Find where the given text appears and provide that cell's center as (X, Y) coordinate. 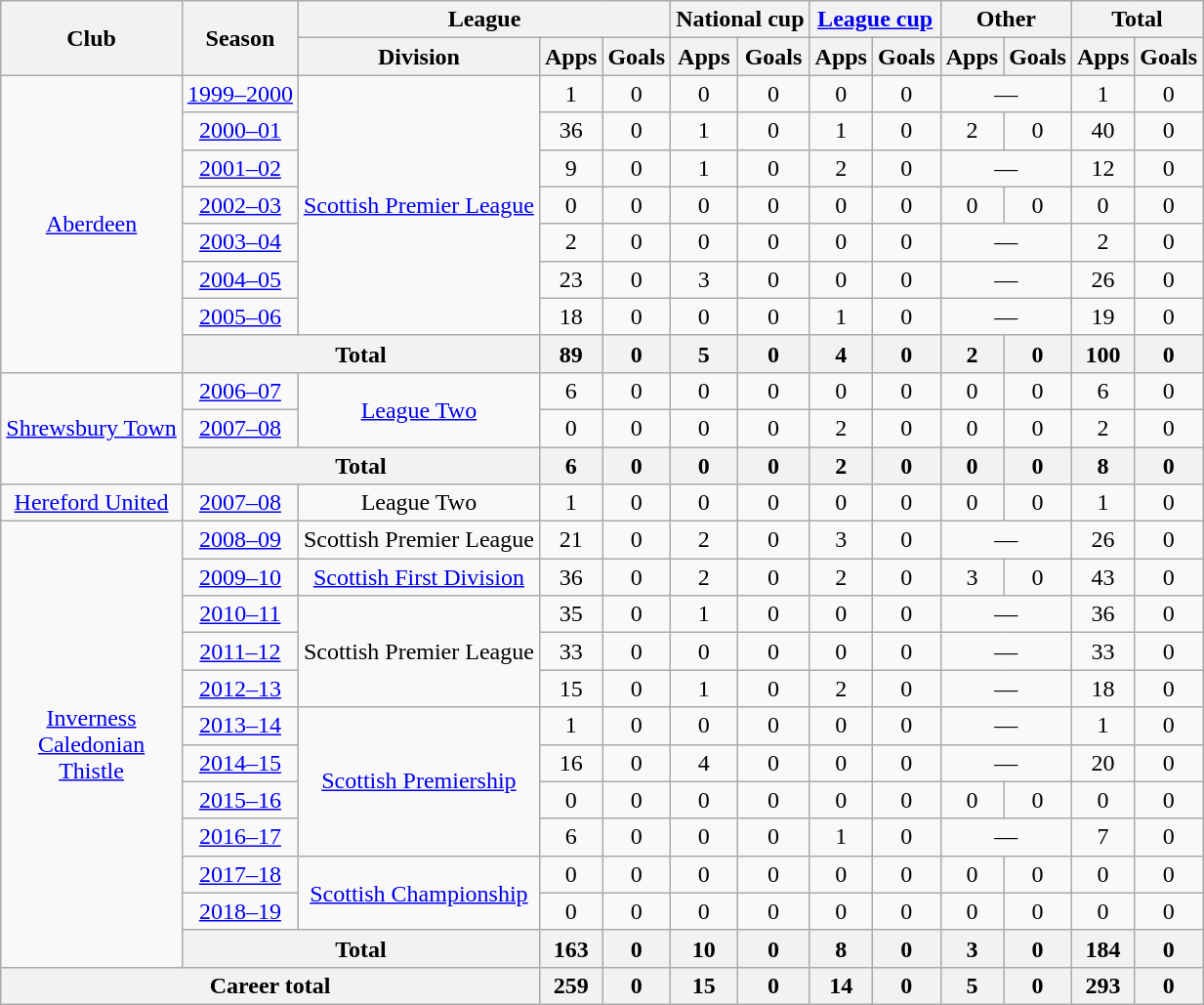
2001–02 (240, 168)
Aberdeen (92, 224)
2009–10 (240, 577)
43 (1102, 577)
2005–06 (240, 316)
12 (1102, 168)
2012–13 (240, 689)
Other (1006, 20)
Division (418, 57)
184 (1102, 948)
2003–04 (240, 242)
163 (570, 948)
35 (570, 614)
2010–11 (240, 614)
2015–16 (240, 800)
2008–09 (240, 540)
100 (1102, 354)
2011–12 (240, 651)
10 (704, 948)
2006–07 (240, 391)
2016–17 (240, 837)
89 (570, 354)
1999–2000 (240, 94)
16 (570, 763)
2004–05 (240, 279)
Career total (270, 985)
2013–14 (240, 726)
7 (1102, 837)
40 (1102, 131)
Scottish Championship (418, 893)
National cup (740, 20)
Scottish Premiership (418, 781)
InvernessCaledonianThistle (92, 744)
Club (92, 38)
2002–03 (240, 205)
293 (1102, 985)
2014–15 (240, 763)
2017–18 (240, 874)
Season (240, 38)
Shrewsbury Town (92, 428)
9 (570, 168)
League cup (875, 20)
19 (1102, 316)
20 (1102, 763)
14 (841, 985)
Hereford United (92, 503)
259 (570, 985)
Scottish First Division (418, 577)
2018–19 (240, 911)
23 (570, 279)
2000–01 (240, 131)
21 (570, 540)
League (484, 20)
